Detect which cell encompasses the target text, then output its (x, y) center coordinate. 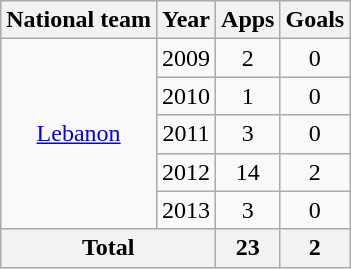
Goals (315, 20)
1 (248, 96)
Lebanon (79, 134)
23 (248, 248)
2013 (186, 210)
14 (248, 172)
Total (108, 248)
Year (186, 20)
2010 (186, 96)
Apps (248, 20)
2011 (186, 134)
National team (79, 20)
2009 (186, 58)
2012 (186, 172)
